Output the (X, Y) coordinate of the center of the cell containing the given text.  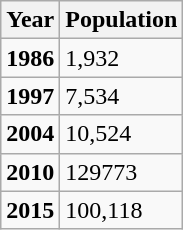
129773 (122, 172)
Year (30, 20)
1,932 (122, 58)
1997 (30, 96)
1986 (30, 58)
Population (122, 20)
2015 (30, 210)
2004 (30, 134)
10,524 (122, 134)
2010 (30, 172)
100,118 (122, 210)
7,534 (122, 96)
